Return the [X, Y] coordinate for the center point of the cell that contains the specified text.  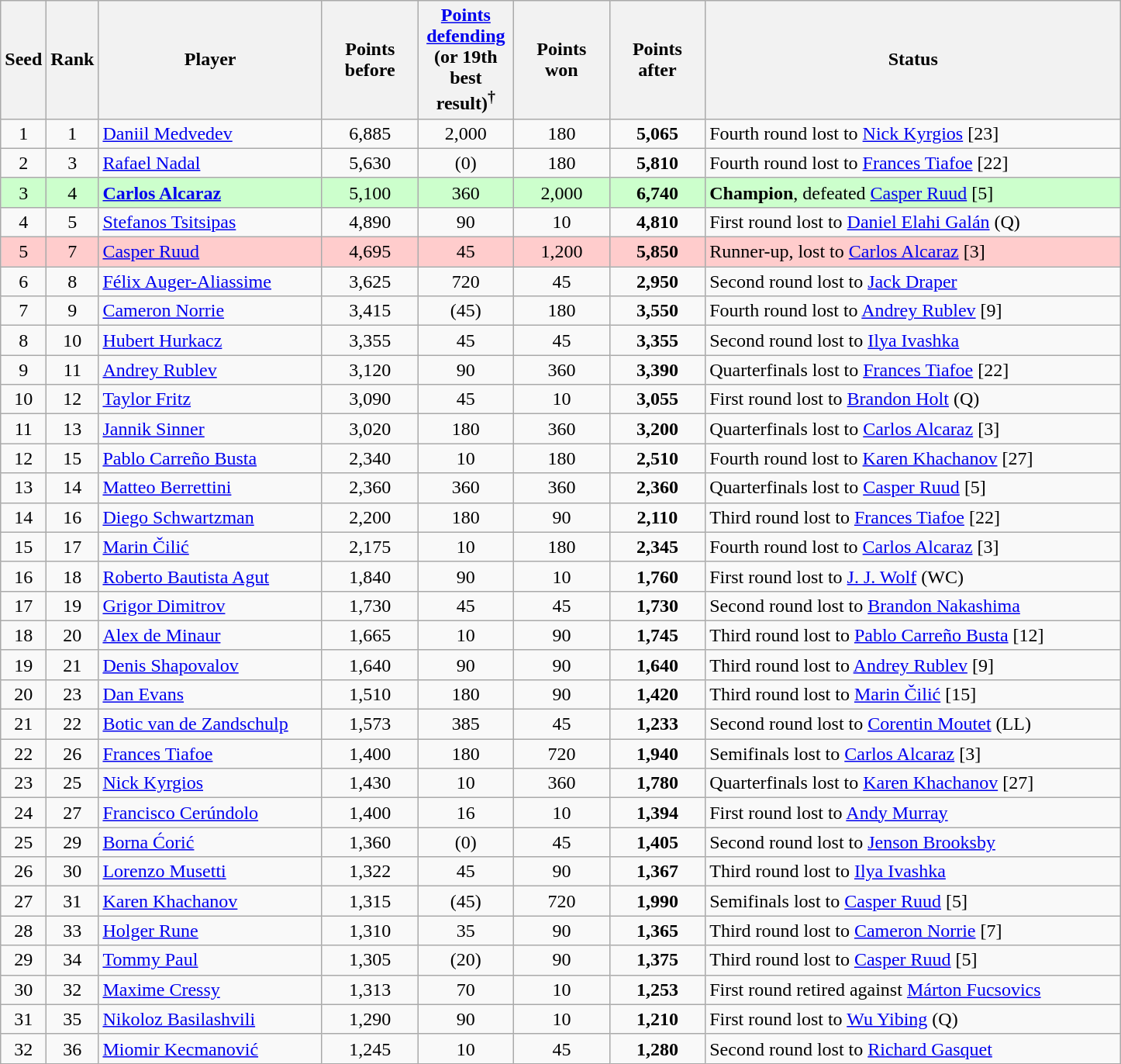
1,365 [657, 931]
Champion, defeated Casper Ruud [5] [913, 192]
Fourth round lost to Karen Khachanov [27] [913, 458]
Quarterfinals lost to Frances Tiafoe [22] [913, 370]
3,090 [370, 399]
Points after [657, 60]
First round lost to Wu Yibing (Q) [913, 1019]
2,175 [370, 547]
3,120 [370, 370]
First round lost to J. J. Wolf (WC) [913, 576]
Quarterfinals lost to Casper Ruud [5] [913, 488]
Carlos Alcaraz [211, 192]
Fourth round lost to Nick Kyrgios [23] [913, 133]
1,990 [657, 901]
(20) [466, 960]
1,315 [370, 901]
1,940 [657, 754]
3,415 [370, 311]
Seed [23, 60]
First round lost to Andy Murray [913, 813]
Daniil Medvedev [211, 133]
Fourth round lost to Andrey Rublev [9] [913, 311]
6,740 [657, 192]
Semifinals lost to Casper Ruud [5] [913, 901]
Third round lost to Casper Ruud [5] [913, 960]
Third round lost to Pablo Carreño Busta [12] [913, 635]
2,510 [657, 458]
Francisco Cerúndolo [211, 813]
5,065 [657, 133]
1,200 [562, 252]
Jannik Sinner [211, 429]
Third round lost to Cameron Norrie [7] [913, 931]
Andrey Rublev [211, 370]
Maxime Cressy [211, 990]
1,573 [370, 724]
3,200 [657, 429]
28 [23, 931]
2,200 [370, 517]
First round retired against Márton Fucsovics [913, 990]
Diego Schwartzman [211, 517]
70 [466, 990]
3,055 [657, 399]
1,253 [657, 990]
3,390 [657, 370]
Roberto Bautista Agut [211, 576]
Second round lost to Brandon Nakashima [913, 606]
Fourth round lost to Carlos Alcaraz [3] [913, 547]
Borna Ćorić [211, 842]
Player [211, 60]
4,810 [657, 222]
1,394 [657, 813]
Status [913, 60]
4,695 [370, 252]
1,367 [657, 872]
1,375 [657, 960]
Dan Evans [211, 694]
Frances Tiafoe [211, 754]
4,890 [370, 222]
6 [23, 282]
Félix Auger-Aliassime [211, 282]
1,840 [370, 576]
Lorenzo Musetti [211, 872]
Points won [562, 60]
2,340 [370, 458]
Matteo Berrettini [211, 488]
33 [73, 931]
Nick Kyrgios [211, 783]
Taylor Fritz [211, 399]
Quarterfinals lost to Karen Khachanov [27] [913, 783]
Stefanos Tsitsipas [211, 222]
1,313 [370, 990]
1,305 [370, 960]
Botic van de Zandschulp [211, 724]
Cameron Norrie [211, 311]
5,630 [370, 163]
1,405 [657, 842]
1,290 [370, 1019]
1,430 [370, 783]
385 [466, 724]
Third round lost to Andrey Rublev [9] [913, 665]
Hubert Hurkacz [211, 340]
First round lost to Brandon Holt (Q) [913, 399]
1,780 [657, 783]
5,100 [370, 192]
Miomir Kecmanović [211, 1048]
34 [73, 960]
36 [73, 1048]
1,665 [370, 635]
Nikoloz Basilashvili [211, 1019]
First round lost to Daniel Elahi Galán (Q) [913, 222]
2,950 [657, 282]
Denis Shapovalov [211, 665]
Fourth round lost to Frances Tiafoe [22] [913, 163]
1,322 [370, 872]
1,745 [657, 635]
Second round lost to Richard Gasquet [913, 1048]
1,280 [657, 1048]
Third round lost to Frances Tiafoe [22] [913, 517]
Second round lost to Jack Draper [913, 282]
5,810 [657, 163]
1,510 [370, 694]
Marin Čilić [211, 547]
1,420 [657, 694]
Third round lost to Marin Čilić [15] [913, 694]
6,885 [370, 133]
Holger Rune [211, 931]
Grigor Dimitrov [211, 606]
Points before [370, 60]
1,210 [657, 1019]
1,233 [657, 724]
1,310 [370, 931]
Second round lost to Ilya Ivashka [913, 340]
Semifinals lost to Carlos Alcaraz [3] [913, 754]
Runner-up, lost to Carlos Alcaraz [3] [913, 252]
1,245 [370, 1048]
Rafael Nadal [211, 163]
Karen Khachanov [211, 901]
Points defending (or 19th best result)† [466, 60]
Tommy Paul [211, 960]
Casper Ruud [211, 252]
Quarterfinals lost to Carlos Alcaraz [3] [913, 429]
2 [23, 163]
3,020 [370, 429]
1,760 [657, 576]
Second round lost to Corentin Moutet (LL) [913, 724]
2,345 [657, 547]
5,850 [657, 252]
Rank [73, 60]
3,625 [370, 282]
Third round lost to Ilya Ivashka [913, 872]
2,110 [657, 517]
Alex de Minaur [211, 635]
3,550 [657, 311]
1,360 [370, 842]
Pablo Carreño Busta [211, 458]
24 [23, 813]
Second round lost to Jenson Brooksby [913, 842]
